Pinpoint the cell where the given text exists, returning its (x, y) midpoint coordinate. 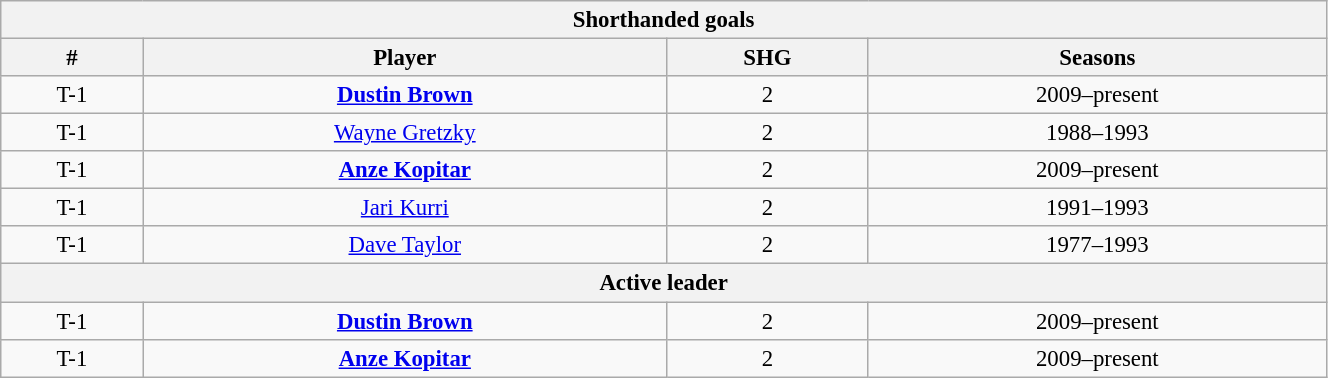
Player (404, 58)
1977–1993 (1097, 245)
Dave Taylor (404, 245)
1988–1993 (1097, 133)
Seasons (1097, 58)
Jari Kurri (404, 208)
1991–1993 (1097, 208)
SHG (768, 58)
Wayne Gretzky (404, 133)
Active leader (664, 283)
Shorthanded goals (664, 20)
# (72, 58)
